Pinpoint the cell where the given text exists, returning its [X, Y] midpoint coordinate. 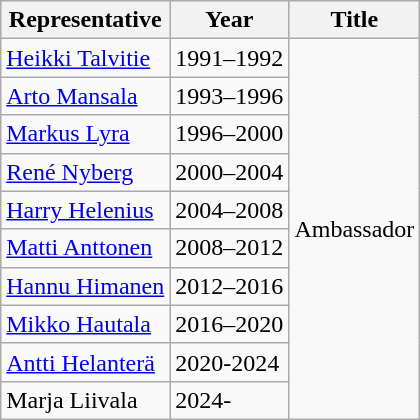
Arto Mansala [86, 96]
Harry Helenius [86, 210]
Hannu Himanen [86, 286]
1993–1996 [230, 96]
2004–2008 [230, 210]
Representative [86, 20]
Ambassador [354, 230]
Mikko Hautala [86, 324]
Antti Helanterä [86, 362]
2024- [230, 400]
2012–2016 [230, 286]
1996–2000 [230, 134]
Year [230, 20]
Heikki Talvitie [86, 58]
2016–2020 [230, 324]
Markus Lyra [86, 134]
Matti Anttonen [86, 248]
Marja Liivala [86, 400]
René Nyberg [86, 172]
Title [354, 20]
2000–2004 [230, 172]
2008–2012 [230, 248]
2020-2024 [230, 362]
1991–1992 [230, 58]
